Pinpoint the cell where the given text exists, returning its (x, y) midpoint coordinate. 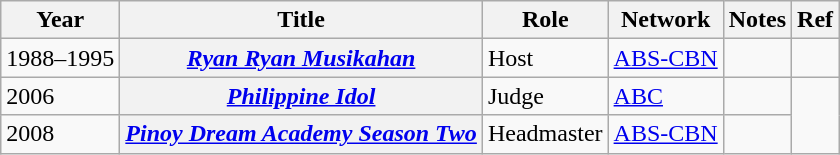
Philippine Idol (302, 96)
1988–1995 (60, 58)
Ryan Ryan Musikahan (302, 58)
ABC (666, 96)
Title (302, 20)
2008 (60, 134)
Network (666, 20)
Headmaster (545, 134)
Judge (545, 96)
Ref (816, 20)
Year (60, 20)
2006 (60, 96)
Role (545, 20)
Notes (757, 20)
Pinoy Dream Academy Season Two (302, 134)
Host (545, 58)
